From the cell containing the given text, extract its center point as [X, Y] coordinate. 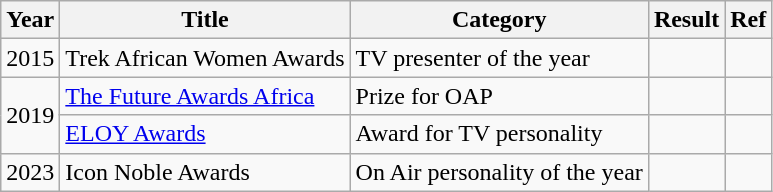
2019 [30, 115]
Trek African Women Awards [205, 58]
Ref [748, 20]
ELOY Awards [205, 134]
The Future Awards Africa [205, 96]
Award for TV personality [499, 134]
Result [686, 20]
Title [205, 20]
2023 [30, 172]
On Air personality of the year [499, 172]
Icon Noble Awards [205, 172]
2015 [30, 58]
TV presenter of the year [499, 58]
Year [30, 20]
Category [499, 20]
Prize for OAP [499, 96]
